Find where the given text appears and provide that cell's center as (X, Y) coordinate. 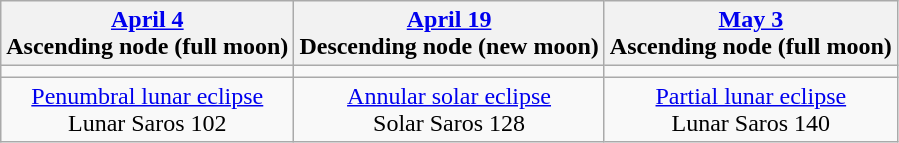
April 4Ascending node (full moon) (148, 34)
May 3Ascending node (full moon) (750, 34)
Penumbral lunar eclipseLunar Saros 102 (148, 110)
April 19Descending node (new moon) (449, 34)
Partial lunar eclipseLunar Saros 140 (750, 110)
Annular solar eclipseSolar Saros 128 (449, 110)
